Search for the cell housing the specified text and yield its [x, y] center coordinate. 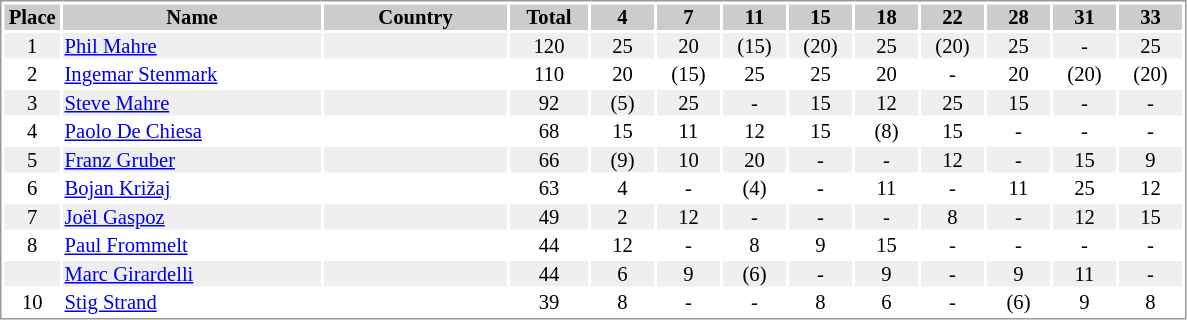
49 [549, 217]
28 [1018, 17]
Bojan Križaj [192, 189]
66 [549, 160]
Place [32, 17]
Marc Girardelli [192, 274]
Franz Gruber [192, 160]
1 [32, 46]
39 [549, 303]
3 [32, 103]
120 [549, 46]
(5) [622, 103]
Country [416, 17]
Paul Frommelt [192, 245]
31 [1084, 17]
68 [549, 131]
92 [549, 103]
33 [1150, 17]
18 [886, 17]
63 [549, 189]
Paolo De Chiesa [192, 131]
110 [549, 75]
Steve Mahre [192, 103]
22 [952, 17]
(9) [622, 160]
(8) [886, 131]
Phil Mahre [192, 46]
Stig Strand [192, 303]
Name [192, 17]
Ingemar Stenmark [192, 75]
Joël Gaspoz [192, 217]
5 [32, 160]
(4) [754, 189]
Total [549, 17]
